From the cell containing the given text, extract its center point as [x, y] coordinate. 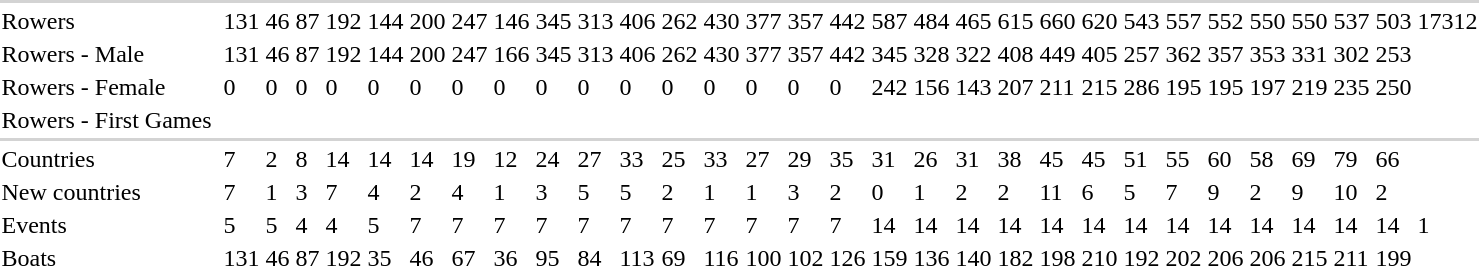
Rowers - First Games [106, 120]
10 [1352, 192]
257 [1142, 54]
197 [1268, 87]
Rowers - Male [106, 54]
17312 [1448, 21]
587 [890, 21]
449 [1058, 54]
79 [1352, 159]
25 [680, 159]
253 [1394, 54]
60 [1226, 159]
19 [470, 159]
Rowers - Female [106, 87]
6 [1100, 192]
250 [1394, 87]
211 [1058, 87]
537 [1352, 21]
143 [974, 87]
156 [932, 87]
405 [1100, 54]
66 [1394, 159]
362 [1184, 54]
552 [1226, 21]
235 [1352, 87]
353 [1268, 54]
Events [106, 225]
286 [1142, 87]
615 [1016, 21]
408 [1016, 54]
322 [974, 54]
207 [1016, 87]
557 [1184, 21]
242 [890, 87]
219 [1310, 87]
Rowers [106, 21]
12 [512, 159]
11 [1058, 192]
215 [1100, 87]
24 [554, 159]
543 [1142, 21]
New countries [106, 192]
69 [1310, 159]
484 [932, 21]
465 [974, 21]
Countries [106, 159]
55 [1184, 159]
8 [308, 159]
166 [512, 54]
331 [1310, 54]
146 [512, 21]
620 [1100, 21]
35 [848, 159]
58 [1268, 159]
503 [1394, 21]
26 [932, 159]
302 [1352, 54]
660 [1058, 21]
38 [1016, 159]
328 [932, 54]
51 [1142, 159]
29 [806, 159]
